Return (X, Y) of the center of cell containing provided text 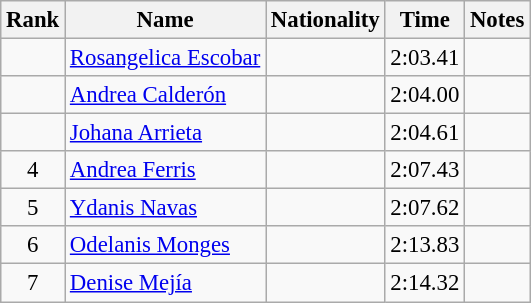
2:07.43 (425, 170)
Name (166, 20)
Notes (498, 20)
Andrea Calderón (166, 95)
4 (33, 170)
Denise Mejía (166, 283)
2:07.62 (425, 208)
2:13.83 (425, 245)
Andrea Ferris (166, 170)
Ydanis Navas (166, 208)
Time (425, 20)
Johana Arrieta (166, 133)
2:04.00 (425, 95)
Odelanis Monges (166, 245)
Rosangelica Escobar (166, 58)
2:03.41 (425, 58)
7 (33, 283)
5 (33, 208)
6 (33, 245)
Rank (33, 20)
2:04.61 (425, 133)
Nationality (326, 20)
2:14.32 (425, 283)
